Identify which cell holds the provided text, then report its (X, Y) central coordinate. 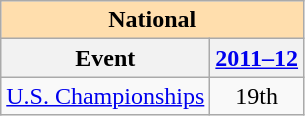
National (152, 20)
19th (257, 96)
2011–12 (257, 58)
U.S. Championships (106, 96)
Event (106, 58)
